Detect which cell encompasses the target text, then output its (X, Y) center coordinate. 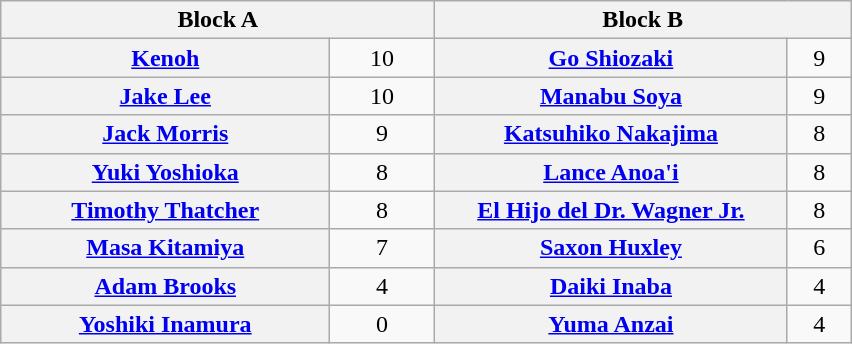
Masa Kitamiya (165, 248)
Yuki Yoshioka (165, 172)
Yoshiki Inamura (165, 324)
Jack Morris (165, 134)
Manabu Soya (610, 96)
Timothy Thatcher (165, 210)
El Hijo del Dr. Wagner Jr. (610, 210)
7 (382, 248)
Lance Anoa'i (610, 172)
Adam Brooks (165, 286)
Yuma Anzai (610, 324)
Daiki Inaba (610, 286)
Kenoh (165, 58)
6 (819, 248)
Katsuhiko Nakajima (610, 134)
Saxon Huxley (610, 248)
Block A (218, 20)
Block B (642, 20)
0 (382, 324)
Go Shiozaki (610, 58)
Jake Lee (165, 96)
